For the text-containing cell, return its midpoint in [x, y] coordinate format. 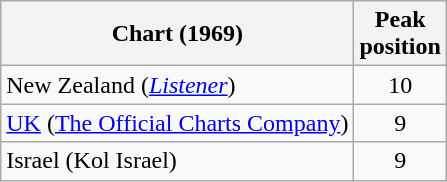
Israel (Kol Israel) [178, 161]
New Zealand (Listener) [178, 85]
Chart (1969) [178, 34]
Peakposition [400, 34]
10 [400, 85]
UK (The Official Charts Company) [178, 123]
